Return the (X, Y) coordinate for the center point of the cell that contains the specified text.  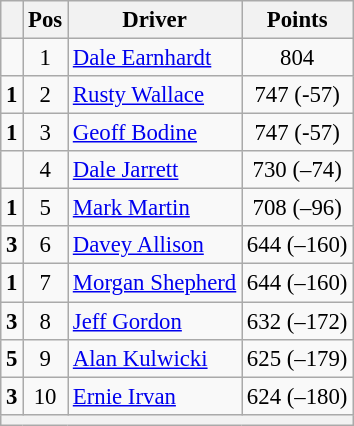
Dale Jarrett (155, 170)
Alan Kulwicki (155, 358)
804 (298, 58)
Dale Earnhardt (155, 58)
708 (–96) (298, 208)
730 (–74) (298, 170)
Pos (46, 20)
Geoff Bodine (155, 133)
9 (46, 358)
2 (46, 95)
625 (–179) (298, 358)
4 (46, 170)
Davey Allison (155, 245)
632 (–172) (298, 321)
Morgan Shepherd (155, 283)
Driver (155, 20)
10 (46, 396)
Ernie Irvan (155, 396)
7 (46, 283)
624 (–180) (298, 396)
Rusty Wallace (155, 95)
6 (46, 245)
Jeff Gordon (155, 321)
Mark Martin (155, 208)
8 (46, 321)
Points (298, 20)
